Capture the cell that displays the provided text and extract its [x, y] central coordinate. 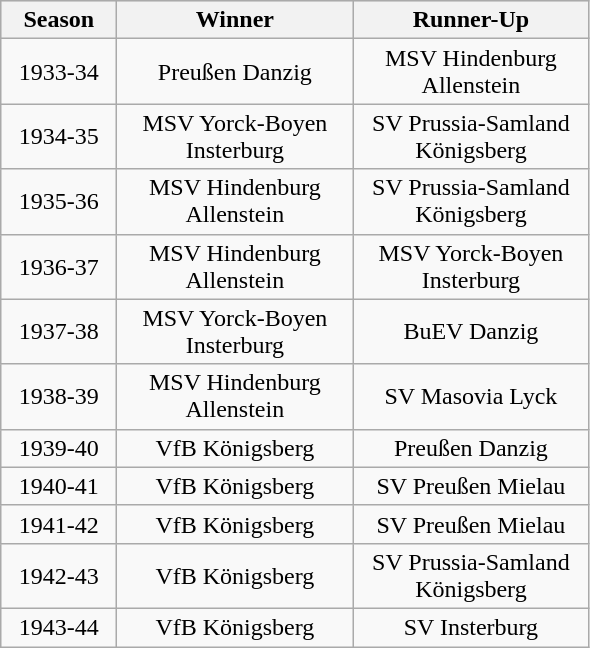
1936-37 [59, 266]
1940-41 [59, 486]
Winner [235, 20]
1933-34 [59, 72]
Season [59, 20]
1942-43 [59, 576]
1943-44 [59, 627]
1934-35 [59, 136]
1941-42 [59, 524]
1939-40 [59, 448]
SV Masovia Lyck [471, 396]
1935-36 [59, 202]
1937-38 [59, 332]
1938-39 [59, 396]
Runner-Up [471, 20]
BuEV Danzig [471, 332]
SV Insterburg [471, 627]
